Provide the (X, Y) coordinate of the cell's center where the given text is located.  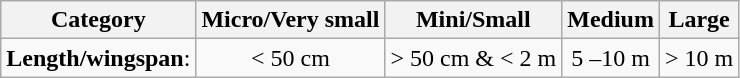
Large (698, 20)
Micro/Very small (290, 20)
Category (98, 20)
Mini/Small (474, 20)
Length/wingspan: (98, 58)
> 10 m (698, 58)
Medium (611, 20)
5 –10 m (611, 58)
> 50 cm & < 2 m (474, 58)
< 50 cm (290, 58)
